Provide the [X, Y] coordinate of the cell's center where the given text is located.  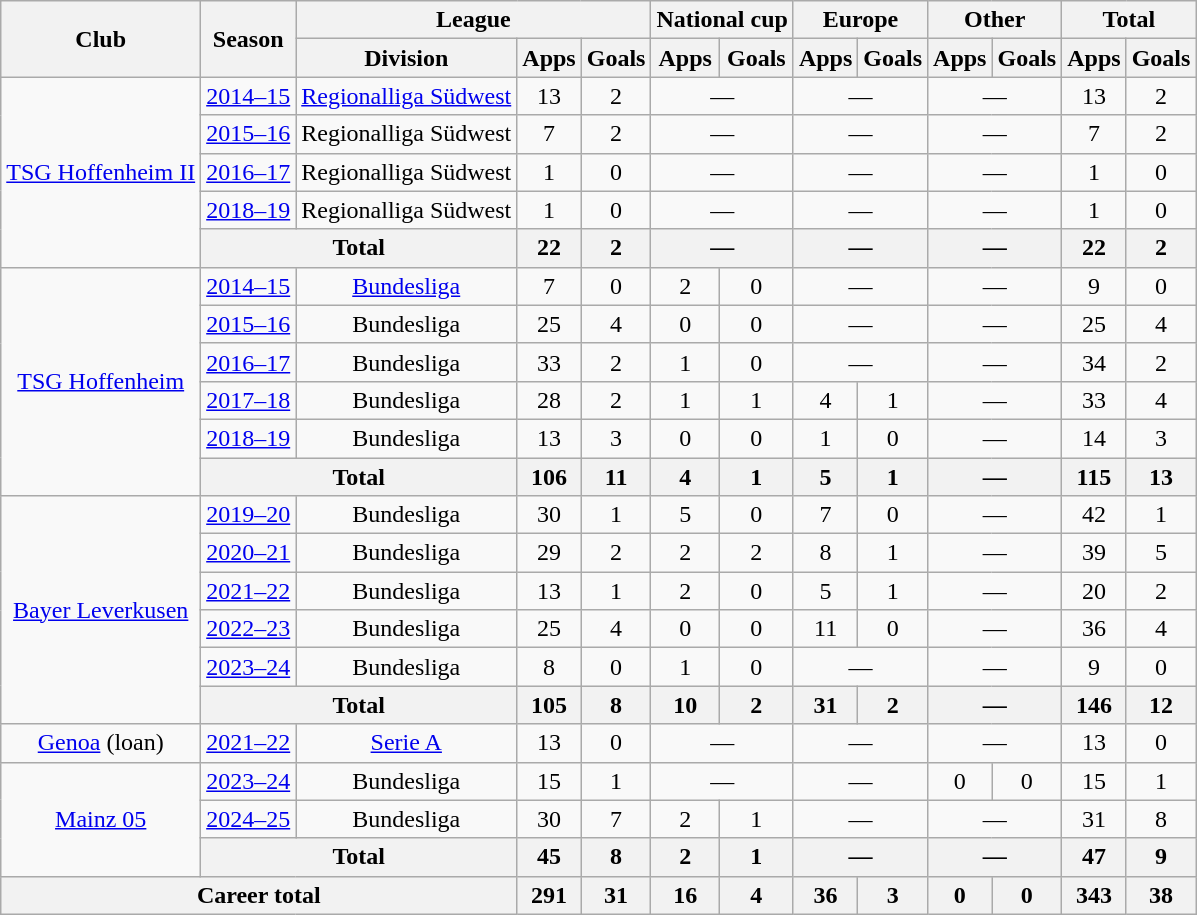
12 [1161, 705]
45 [549, 857]
10 [685, 705]
2017–18 [248, 400]
Division [406, 58]
Europe [860, 20]
TSG Hoffenheim [101, 381]
47 [1094, 857]
Mainz 05 [101, 819]
League [474, 20]
29 [549, 553]
115 [1094, 477]
2024–25 [248, 819]
291 [549, 895]
38 [1161, 895]
Bayer Leverkusen [101, 610]
Genoa (loan) [101, 743]
Serie A [406, 743]
2020–21 [248, 553]
National cup [722, 20]
2022–23 [248, 629]
34 [1094, 362]
343 [1094, 895]
105 [549, 705]
16 [685, 895]
42 [1094, 515]
Other [995, 20]
14 [1094, 438]
2019–20 [248, 515]
TSG Hoffenheim II [101, 172]
Club [101, 39]
39 [1094, 553]
106 [549, 477]
Career total [259, 895]
28 [549, 400]
20 [1094, 591]
146 [1094, 705]
Season [248, 39]
